Find where the given text appears and provide that cell's center as [X, Y] coordinate. 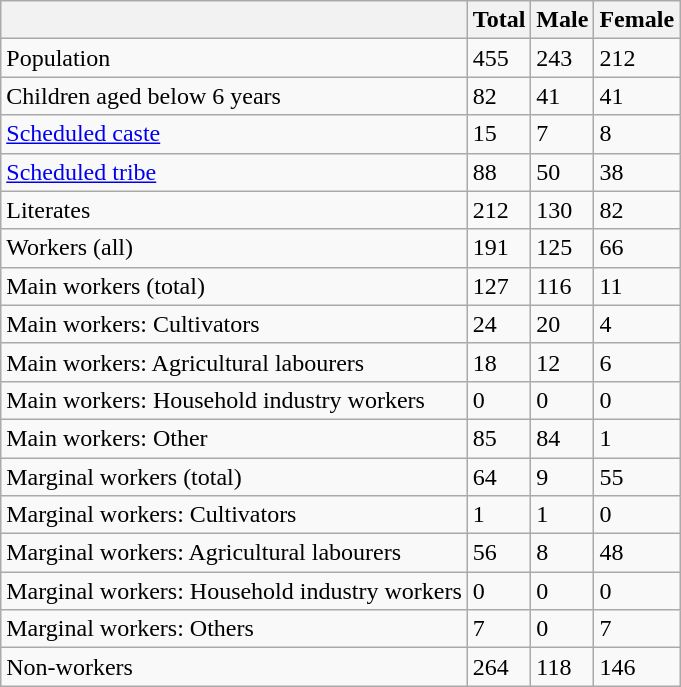
Main workers: Household industry workers [234, 400]
38 [637, 172]
85 [499, 438]
Scheduled tribe [234, 172]
Male [562, 20]
Total [499, 20]
127 [499, 286]
64 [499, 477]
455 [499, 58]
243 [562, 58]
88 [499, 172]
Female [637, 20]
18 [499, 362]
50 [562, 172]
4 [637, 324]
125 [562, 248]
Workers (all) [234, 248]
Marginal workers: Cultivators [234, 515]
Main workers: Other [234, 438]
6 [637, 362]
Main workers (total) [234, 286]
Marginal workers (total) [234, 477]
12 [562, 362]
118 [562, 667]
Population [234, 58]
24 [499, 324]
Scheduled caste [234, 134]
48 [637, 553]
Marginal workers: Others [234, 629]
11 [637, 286]
20 [562, 324]
116 [562, 286]
Non-workers [234, 667]
130 [562, 210]
Marginal workers: Household industry workers [234, 591]
84 [562, 438]
66 [637, 248]
Children aged below 6 years [234, 96]
Main workers: Agricultural labourers [234, 362]
15 [499, 134]
Marginal workers: Agricultural labourers [234, 553]
55 [637, 477]
Literates [234, 210]
191 [499, 248]
264 [499, 667]
Main workers: Cultivators [234, 324]
146 [637, 667]
56 [499, 553]
9 [562, 477]
